Pinpoint the cell where the given text exists, returning its [X, Y] midpoint coordinate. 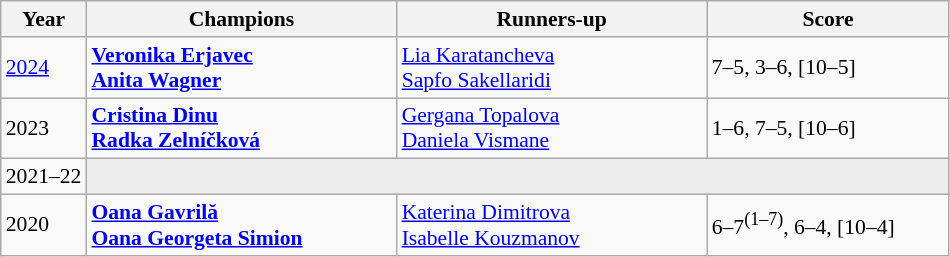
Lia Karatancheva Sapfo Sakellaridi [552, 68]
Score [828, 19]
Year [44, 19]
Katerina Dimitrova Isabelle Kouzmanov [552, 226]
2020 [44, 226]
Veronika Erjavec Anita Wagner [241, 68]
Cristina Dinu Radka Zelníčková [241, 128]
6–7(1–7), 6–4, [10–4] [828, 226]
Champions [241, 19]
Runners-up [552, 19]
Oana Gavrilă Oana Georgeta Simion [241, 226]
2023 [44, 128]
1–6, 7–5, [10–6] [828, 128]
2021–22 [44, 177]
2024 [44, 68]
7–5, 3–6, [10–5] [828, 68]
Gergana Topalova Daniela Vismane [552, 128]
